Detect which cell encompasses the target text, then output its [x, y] center coordinate. 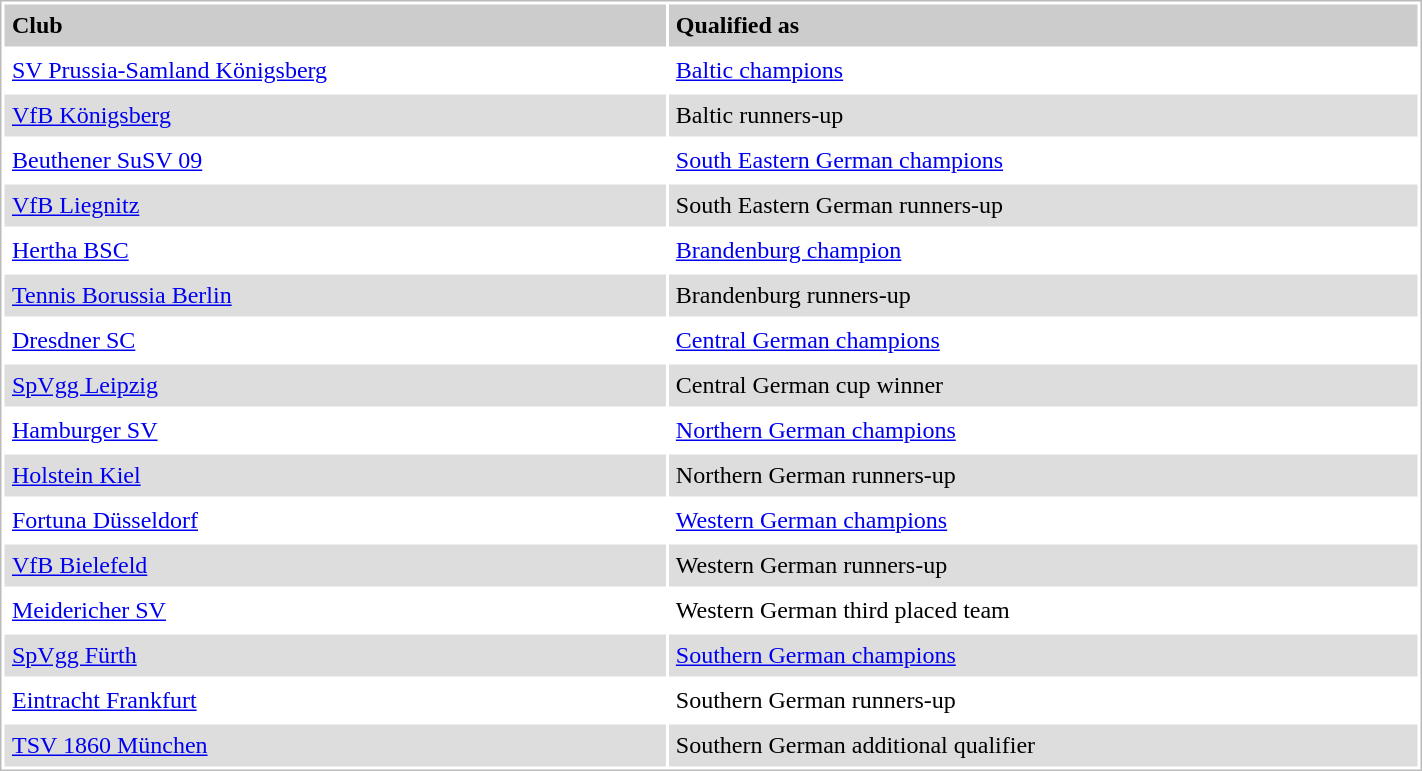
VfB Königsberg [334, 115]
Brandenburg runners-up [1042, 295]
Central German cup winner [1042, 385]
SpVgg Fürth [334, 655]
Baltic runners-up [1042, 115]
VfB Liegnitz [334, 205]
Holstein Kiel [334, 475]
Hamburger SV [334, 431]
Dresdner SC [334, 341]
Northern German runners-up [1042, 475]
Meidericher SV [334, 611]
Club [334, 25]
Beuthener SuSV 09 [334, 161]
South Eastern German runners-up [1042, 205]
Qualified as [1042, 25]
Baltic champions [1042, 71]
Southern German runners-up [1042, 701]
Eintracht Frankfurt [334, 701]
Western German champions [1042, 521]
Southern German additional qualifier [1042, 745]
Tennis Borussia Berlin [334, 295]
Southern German champions [1042, 655]
Northern German champions [1042, 431]
Hertha BSC [334, 251]
SpVgg Leipzig [334, 385]
VfB Bielefeld [334, 565]
Fortuna Düsseldorf [334, 521]
Central German champions [1042, 341]
Brandenburg champion [1042, 251]
Western German runners-up [1042, 565]
TSV 1860 München [334, 745]
SV Prussia-Samland Königsberg [334, 71]
South Eastern German champions [1042, 161]
Western German third placed team [1042, 611]
